Determine the (x, y) coordinate at the center of the cell enclosing the given text.  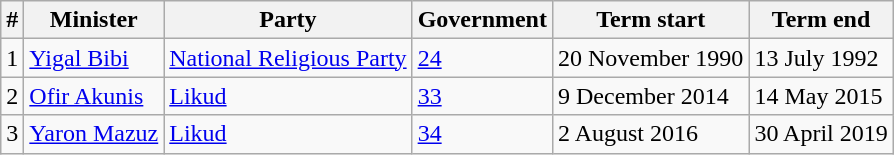
1 (12, 58)
2 August 2016 (650, 134)
# (12, 20)
2 (12, 96)
33 (482, 96)
Party (288, 20)
20 November 1990 (650, 58)
34 (482, 134)
13 July 1992 (821, 58)
Yigal Bibi (94, 58)
Ofir Akunis (94, 96)
Government (482, 20)
Term start (650, 20)
Term end (821, 20)
14 May 2015 (821, 96)
30 April 2019 (821, 134)
9 December 2014 (650, 96)
Minister (94, 20)
24 (482, 58)
Yaron Mazuz (94, 134)
3 (12, 134)
National Religious Party (288, 58)
